Scan for the cell matching the given text and deliver its (X, Y) coordinate at center. 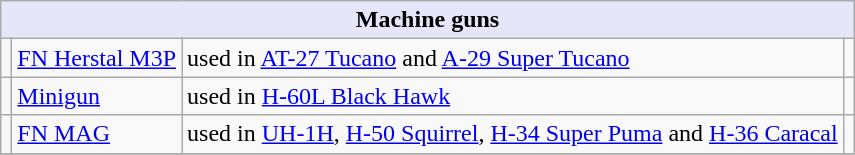
FN Herstal M3P (97, 58)
used in UH-1H, H-50 Squirrel, H-34 Super Puma and H-36 Caracal (513, 134)
used in H-60L Black Hawk (513, 96)
Machine guns (428, 20)
used in AT-27 Tucano and A-29 Super Tucano (513, 58)
FN MAG (97, 134)
Minigun (97, 96)
